Search for the cell housing the specified text and yield its (X, Y) center coordinate. 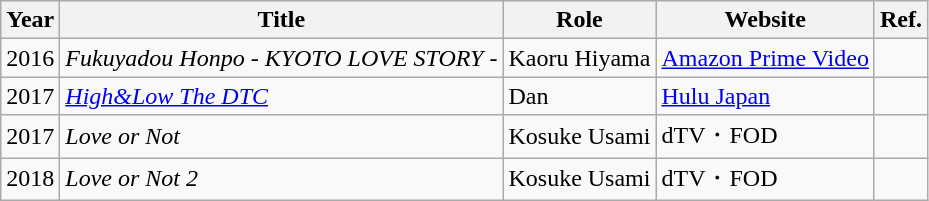
2018 (30, 180)
Love or Not 2 (282, 180)
Website (765, 20)
Role (580, 20)
Hulu Japan (765, 96)
Title (282, 20)
Ref. (900, 20)
Dan (580, 96)
2016 (30, 58)
Kaoru Hiyama (580, 58)
Love or Not (282, 136)
Amazon Prime Video (765, 58)
Year (30, 20)
High&Low The DTC (282, 96)
Fukuyadou Honpo - KYOTO LOVE STORY - (282, 58)
